Determine the (X, Y) coordinate at the center of the cell enclosing the given text.  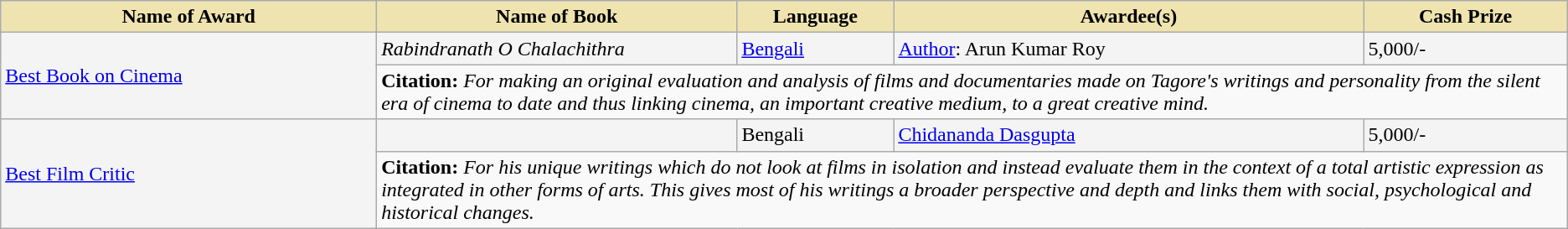
Author: Arun Kumar Roy (1129, 49)
Name of Book (557, 17)
Language (816, 17)
Name of Award (189, 17)
Best Book on Cinema (189, 75)
Awardee(s) (1129, 17)
Best Film Critic (189, 174)
Chidananda Dasgupta (1129, 135)
Cash Prize (1466, 17)
Rabindranath O Chalachithra (557, 49)
